Pinpoint the cell where the given text exists, returning its [X, Y] midpoint coordinate. 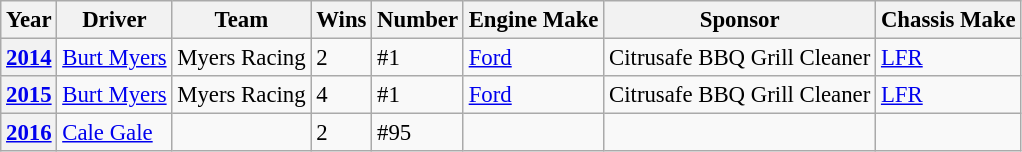
4 [342, 95]
Driver [114, 20]
Cale Gale [114, 133]
Number [418, 20]
2016 [29, 133]
Team [242, 20]
2014 [29, 58]
Wins [342, 20]
Chassis Make [948, 20]
#95 [418, 133]
2015 [29, 95]
Year [29, 20]
Engine Make [533, 20]
Sponsor [740, 20]
